Identify which cell holds the provided text, then report its (X, Y) central coordinate. 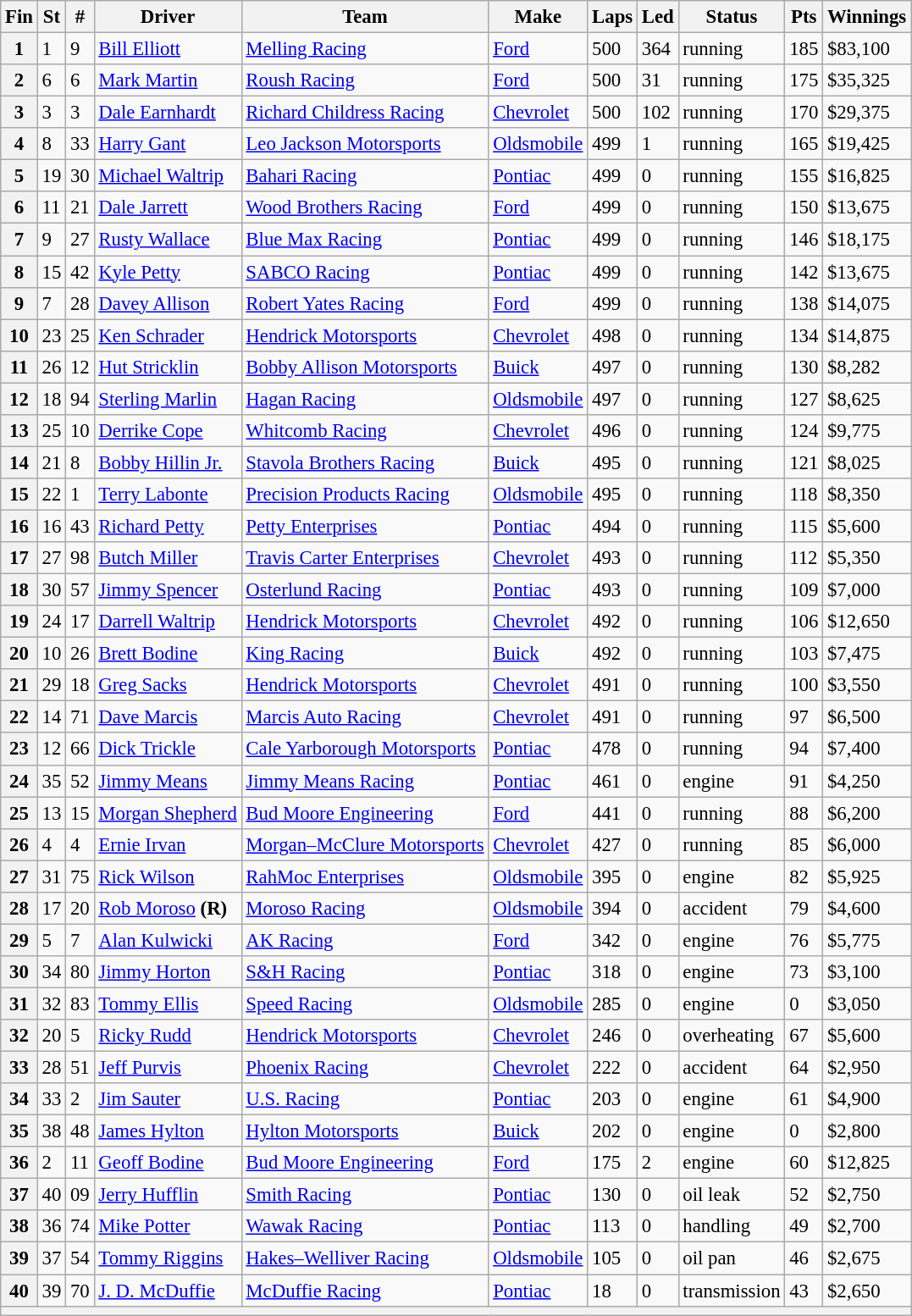
Jimmy Spencer (168, 590)
Butch Miller (168, 558)
318 (613, 972)
49 (804, 1227)
$3,050 (867, 1004)
105 (613, 1258)
handling (732, 1227)
Cale Yarborough Motorsports (365, 749)
Mike Potter (168, 1227)
Stavola Brothers Racing (365, 462)
McDuffie Racing (365, 1291)
Ernie Irvan (168, 844)
97 (804, 717)
Jerry Hufflin (168, 1195)
$4,600 (867, 909)
Morgan Shepherd (168, 813)
51 (80, 1068)
395 (613, 876)
203 (613, 1099)
Leo Jackson Motorsports (365, 144)
$2,650 (867, 1291)
142 (804, 272)
Alan Kulwicki (168, 940)
Morgan–McClure Motorsports (365, 844)
$7,400 (867, 749)
S&H Racing (365, 972)
$4,900 (867, 1099)
$2,750 (867, 1195)
$3,550 (867, 685)
$6,500 (867, 717)
91 (804, 781)
$5,775 (867, 940)
$2,800 (867, 1131)
Jim Sauter (168, 1099)
74 (80, 1227)
246 (613, 1036)
Travis Carter Enterprises (365, 558)
$14,075 (867, 303)
King Racing (365, 654)
202 (613, 1131)
Mark Martin (168, 80)
$7,475 (867, 654)
Geoff Bodine (168, 1163)
$18,175 (867, 240)
73 (804, 972)
$8,350 (867, 495)
285 (613, 1004)
Rusty Wallace (168, 240)
113 (613, 1227)
Harry Gant (168, 144)
overheating (732, 1036)
Driver (168, 17)
Hagan Racing (365, 399)
88 (804, 813)
Led (657, 17)
Sterling Marlin (168, 399)
112 (804, 558)
146 (804, 240)
100 (804, 685)
54 (80, 1258)
$6,000 (867, 844)
Laps (613, 17)
138 (804, 303)
$12,650 (867, 622)
Tommy Ellis (168, 1004)
Status (732, 17)
$29,375 (867, 113)
Smith Racing (365, 1195)
$6,200 (867, 813)
Speed Racing (365, 1004)
222 (613, 1068)
106 (804, 622)
79 (804, 909)
185 (804, 49)
42 (80, 272)
Ricky Rudd (168, 1036)
Brett Bodine (168, 654)
98 (80, 558)
Phoenix Racing (365, 1068)
441 (613, 813)
498 (613, 335)
Rick Wilson (168, 876)
83 (80, 1004)
342 (613, 940)
$9,775 (867, 431)
Dick Trickle (168, 749)
Robert Yates Racing (365, 303)
Bahari Racing (365, 176)
Bill Elliott (168, 49)
$19,425 (867, 144)
Greg Sacks (168, 685)
$12,825 (867, 1163)
Blue Max Racing (365, 240)
134 (804, 335)
RahMoc Enterprises (365, 876)
Rob Moroso (R) (168, 909)
AK Racing (365, 940)
71 (80, 717)
Moroso Racing (365, 909)
Melling Racing (365, 49)
oil leak (732, 1195)
Davey Allison (168, 303)
Hakes–Welliver Racing (365, 1258)
$2,950 (867, 1068)
Ken Schrader (168, 335)
Pts (804, 17)
121 (804, 462)
U.S. Racing (365, 1099)
Bobby Allison Motorsports (365, 367)
115 (804, 526)
82 (804, 876)
$4,250 (867, 781)
Jeff Purvis (168, 1068)
Precision Products Racing (365, 495)
$14,875 (867, 335)
09 (80, 1195)
$2,675 (867, 1258)
Whitcomb Racing (365, 431)
496 (613, 431)
70 (80, 1291)
Michael Waltrip (168, 176)
67 (804, 1036)
85 (804, 844)
155 (804, 176)
Dave Marcis (168, 717)
St (51, 17)
$83,100 (867, 49)
Winnings (867, 17)
$5,925 (867, 876)
170 (804, 113)
80 (80, 972)
$7,000 (867, 590)
$3,100 (867, 972)
Jimmy Horton (168, 972)
Darrell Waltrip (168, 622)
Kyle Petty (168, 272)
Team (365, 17)
Jimmy Means Racing (365, 781)
461 (613, 781)
103 (804, 654)
60 (804, 1163)
Derrike Cope (168, 431)
478 (613, 749)
46 (804, 1258)
# (80, 17)
$35,325 (867, 80)
427 (613, 844)
394 (613, 909)
Roush Racing (365, 80)
48 (80, 1131)
J. D. McDuffie (168, 1291)
66 (80, 749)
$8,282 (867, 367)
57 (80, 590)
Osterlund Racing (365, 590)
150 (804, 207)
Dale Jarrett (168, 207)
124 (804, 431)
Richard Childress Racing (365, 113)
James Hylton (168, 1131)
75 (80, 876)
SABCO Racing (365, 272)
Bobby Hillin Jr. (168, 462)
76 (804, 940)
Tommy Riggins (168, 1258)
Jimmy Means (168, 781)
Make (539, 17)
oil pan (732, 1258)
494 (613, 526)
Hut Stricklin (168, 367)
Petty Enterprises (365, 526)
118 (804, 495)
Richard Petty (168, 526)
109 (804, 590)
165 (804, 144)
$8,025 (867, 462)
Marcis Auto Racing (365, 717)
Terry Labonte (168, 495)
Fin (19, 17)
$16,825 (867, 176)
$2,700 (867, 1227)
Wawak Racing (365, 1227)
102 (657, 113)
Dale Earnhardt (168, 113)
$8,625 (867, 399)
127 (804, 399)
61 (804, 1099)
64 (804, 1068)
$5,350 (867, 558)
transmission (732, 1291)
Hylton Motorsports (365, 1131)
Wood Brothers Racing (365, 207)
364 (657, 49)
